Scan for the cell matching the given text and deliver its (X, Y) coordinate at center. 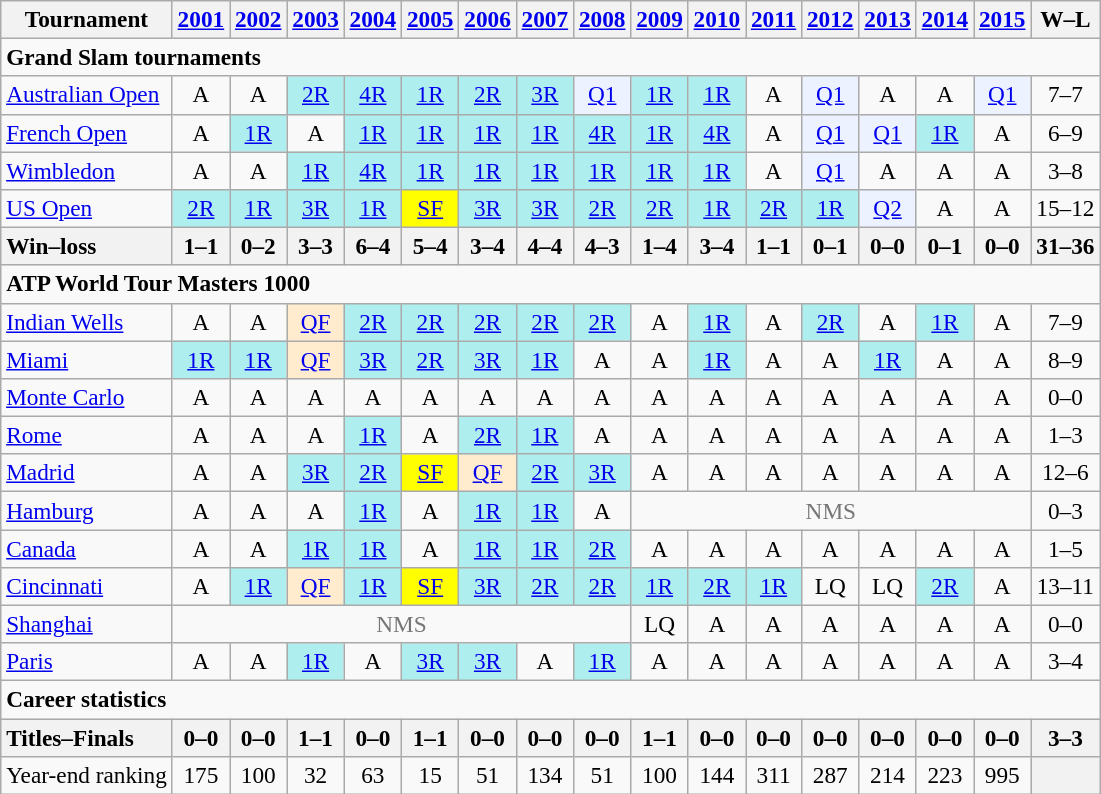
15 (430, 775)
287 (830, 775)
Monte Carlo (86, 397)
Australian Open (86, 95)
214 (888, 775)
Hamburg (86, 510)
Canada (86, 548)
Cincinnati (86, 586)
175 (200, 775)
Shanghai (86, 624)
Year-end ranking (86, 775)
US Open (86, 208)
2010 (716, 19)
2011 (774, 19)
Q2 (888, 208)
Career statistics (550, 699)
Win–loss (86, 246)
2013 (888, 19)
2005 (430, 19)
2008 (602, 19)
Indian Wells (86, 322)
W–L (1066, 19)
995 (1002, 775)
2015 (1002, 19)
4–3 (602, 246)
32 (316, 775)
7–9 (1066, 322)
French Open (86, 133)
Grand Slam tournaments (550, 57)
Paris (86, 662)
15–12 (1066, 208)
Titles–Finals (86, 737)
1–5 (1066, 548)
2007 (544, 19)
6–4 (372, 246)
223 (944, 775)
2001 (200, 19)
2003 (316, 19)
4–4 (544, 246)
0–3 (1066, 510)
Tournament (86, 19)
12–6 (1066, 473)
2009 (660, 19)
6–9 (1066, 133)
2012 (830, 19)
3–8 (1066, 170)
Rome (86, 435)
Miami (86, 359)
13–11 (1066, 586)
7–7 (1066, 95)
2014 (944, 19)
ATP World Tour Masters 1000 (550, 284)
2002 (258, 19)
0–2 (258, 246)
1–4 (660, 246)
1–3 (1066, 435)
Wimbledon (86, 170)
144 (716, 775)
2004 (372, 19)
311 (774, 775)
63 (372, 775)
Madrid (86, 473)
8–9 (1066, 359)
2006 (488, 19)
31–36 (1066, 246)
134 (544, 775)
5–4 (430, 246)
